Output the (x, y) coordinate of the center of the cell containing the given text.  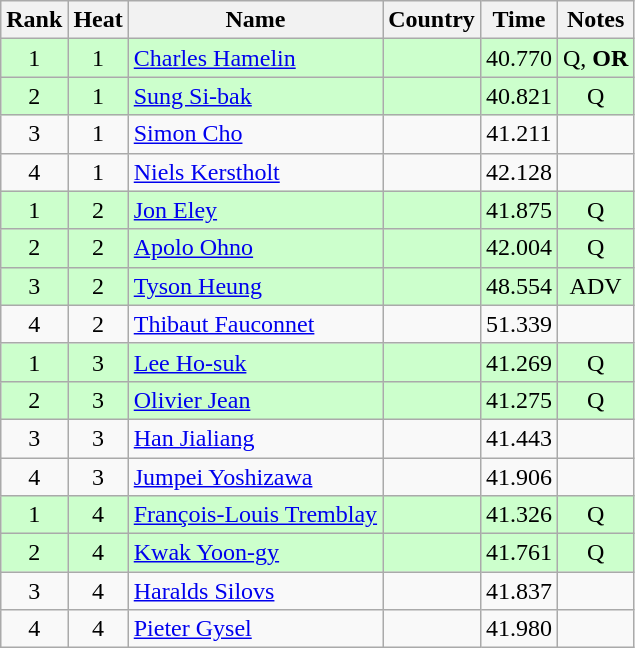
41.326 (518, 515)
42.004 (518, 248)
41.875 (518, 210)
41.269 (518, 362)
Pieter Gysel (255, 629)
Country (432, 20)
41.275 (518, 400)
41.906 (518, 477)
Haralds Silovs (255, 591)
Apolo Ohno (255, 248)
Q, OR (595, 58)
41.211 (518, 134)
Han Jialiang (255, 438)
Lee Ho-suk (255, 362)
Jumpei Yoshizawa (255, 477)
Olivier Jean (255, 400)
48.554 (518, 286)
Notes (595, 20)
41.980 (518, 629)
41.761 (518, 553)
Sung Si-bak (255, 96)
51.339 (518, 324)
40.770 (518, 58)
Simon Cho (255, 134)
Kwak Yoon-gy (255, 553)
42.128 (518, 172)
Rank (34, 20)
Niels Kerstholt (255, 172)
Charles Hamelin (255, 58)
Time (518, 20)
Name (255, 20)
40.821 (518, 96)
Thibaut Fauconnet (255, 324)
François-Louis Tremblay (255, 515)
41.443 (518, 438)
41.837 (518, 591)
Tyson Heung (255, 286)
Jon Eley (255, 210)
Heat (98, 20)
ADV (595, 286)
